Return [x, y] of the center of cell containing provided text 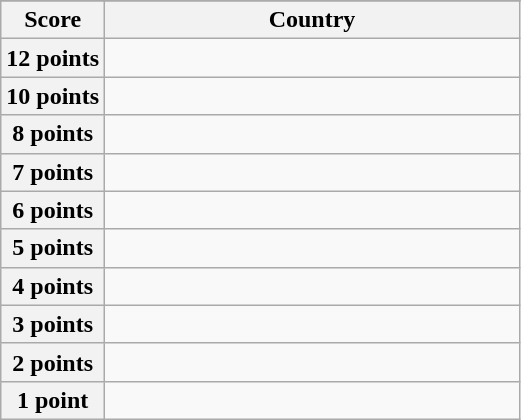
Country [312, 20]
Score [53, 20]
10 points [53, 96]
8 points [53, 134]
4 points [53, 286]
3 points [53, 324]
2 points [53, 362]
1 point [53, 400]
6 points [53, 210]
12 points [53, 58]
7 points [53, 172]
5 points [53, 248]
